Detect which cell encompasses the target text, then output its (x, y) center coordinate. 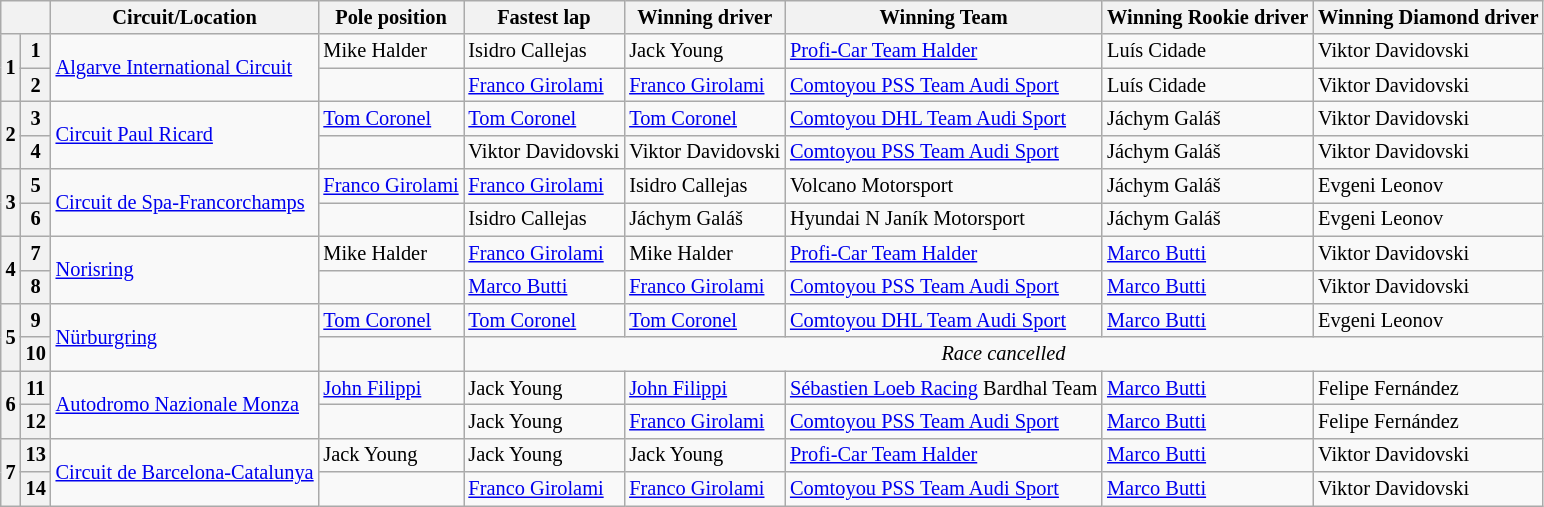
Race cancelled (1004, 354)
13 (36, 455)
Autodromo Nazionale Monza (185, 404)
10 (36, 354)
8 (36, 287)
14 (36, 489)
Circuit/Location (185, 17)
Hyundai N Janík Motorsport (944, 219)
Norisring (185, 270)
Winning driver (704, 17)
Winning Rookie driver (1208, 17)
Sébastien Loeb Racing Bardhal Team (944, 388)
Algarve International Circuit (185, 68)
Volcano Motorsport (944, 186)
Nürburgring (185, 336)
11 (36, 388)
Circuit de Spa-Francorchamps (185, 202)
Circuit de Barcelona-Catalunya (185, 472)
9 (36, 320)
Circuit Paul Ricard (185, 134)
Winning Team (944, 17)
Winning Diamond driver (1428, 17)
Fastest lap (544, 17)
Pole position (390, 17)
12 (36, 421)
